Search for the cell housing the specified text and yield its (x, y) center coordinate. 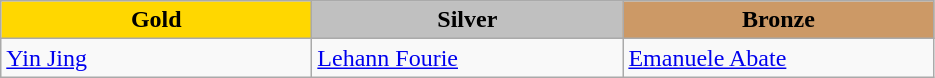
Bronze (778, 20)
Yin Jing (156, 58)
Lehann Fourie (468, 58)
Gold (156, 20)
Silver (468, 20)
Emanuele Abate (778, 58)
